Locate the cell with the specified text and output its [X, Y] center coordinate. 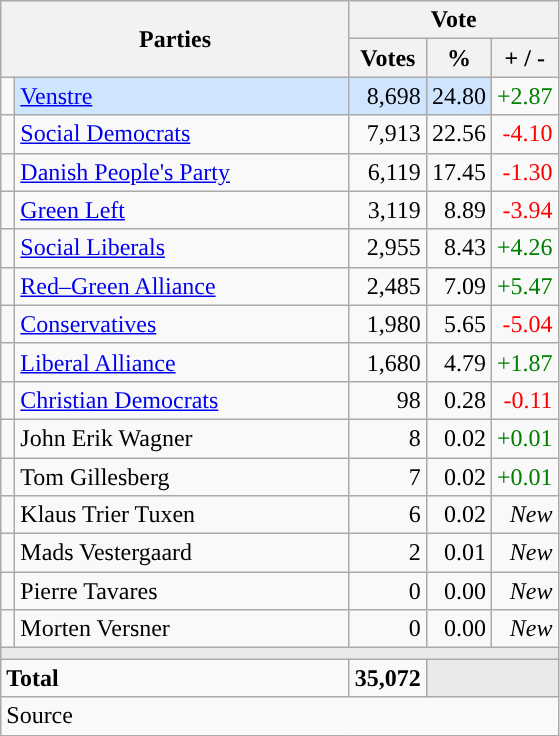
35,072 [388, 678]
17.45 [458, 172]
1,680 [388, 362]
7,913 [388, 134]
Social Democrats [182, 134]
-3.94 [524, 210]
Christian Democrats [182, 400]
6,119 [388, 172]
% [458, 58]
Source [280, 716]
+ / - [524, 58]
0.01 [458, 553]
7.09 [458, 286]
Klaus Trier Tuxen [182, 515]
2,485 [388, 286]
Social Liberals [182, 248]
24.80 [458, 96]
1,980 [388, 324]
8.89 [458, 210]
Total [176, 678]
Red–Green Alliance [182, 286]
98 [388, 400]
Conservatives [182, 324]
Morten Versner [182, 629]
7 [388, 477]
-5.04 [524, 324]
Venstre [182, 96]
8 [388, 438]
Vote [454, 20]
-1.30 [524, 172]
+5.47 [524, 286]
2 [388, 553]
John Erik Wagner [182, 438]
Tom Gillesberg [182, 477]
+4.26 [524, 248]
Mads Vestergaard [182, 553]
3,119 [388, 210]
8.43 [458, 248]
+1.87 [524, 362]
Danish People's Party [182, 172]
+2.87 [524, 96]
Liberal Alliance [182, 362]
8,698 [388, 96]
Votes [388, 58]
4.79 [458, 362]
Pierre Tavares [182, 591]
0.28 [458, 400]
5.65 [458, 324]
-4.10 [524, 134]
2,955 [388, 248]
Parties [176, 39]
-0.11 [524, 400]
Green Left [182, 210]
6 [388, 515]
22.56 [458, 134]
